Detect which cell encompasses the target text, then output its [X, Y] center coordinate. 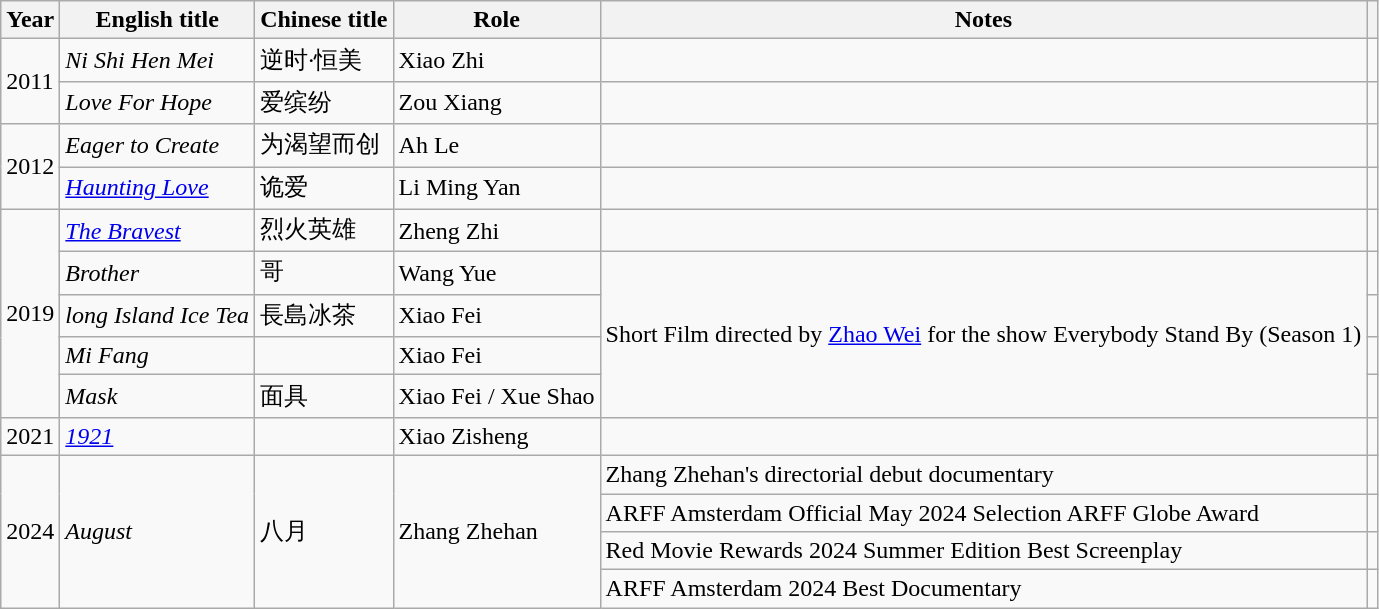
八月 [324, 531]
1921 [158, 436]
Xiao Zisheng [496, 436]
ARFF Amsterdam 2024 Best Documentary [984, 589]
Zou Xiang [496, 102]
Ah Le [496, 146]
Zheng Zhi [496, 230]
哥 [324, 274]
Year [30, 20]
The Bravest [158, 230]
逆时·恒美 [324, 60]
Short Film directed by Zhao Wei for the show Everybody Stand By (Season 1) [984, 335]
诡爱 [324, 188]
烈火英雄 [324, 230]
Haunting Love [158, 188]
Red Movie Rewards 2024 Summer Edition Best Screenplay [984, 551]
2011 [30, 82]
Role [496, 20]
为渴望而创 [324, 146]
2024 [30, 531]
August [158, 531]
爱缤纷 [324, 102]
2019 [30, 313]
長島冰茶 [324, 316]
Ni Shi Hen Mei [158, 60]
Chinese title [324, 20]
Wang Yue [496, 274]
Love For Hope [158, 102]
Mi Fang [158, 356]
Eager to Create [158, 146]
2021 [30, 436]
面具 [324, 396]
2012 [30, 166]
Li Ming Yan [496, 188]
English title [158, 20]
Mask [158, 396]
Xiao Zhi [496, 60]
long Island Ice Tea [158, 316]
ARFF Amsterdam Official May 2024 Selection ARFF Globe Award [984, 513]
Zhang Zhehan's directorial debut documentary [984, 474]
Notes [984, 20]
Zhang Zhehan [496, 531]
Xiao Fei / Xue Shao [496, 396]
Brother [158, 274]
